Capture the cell that displays the provided text and extract its (x, y) central coordinate. 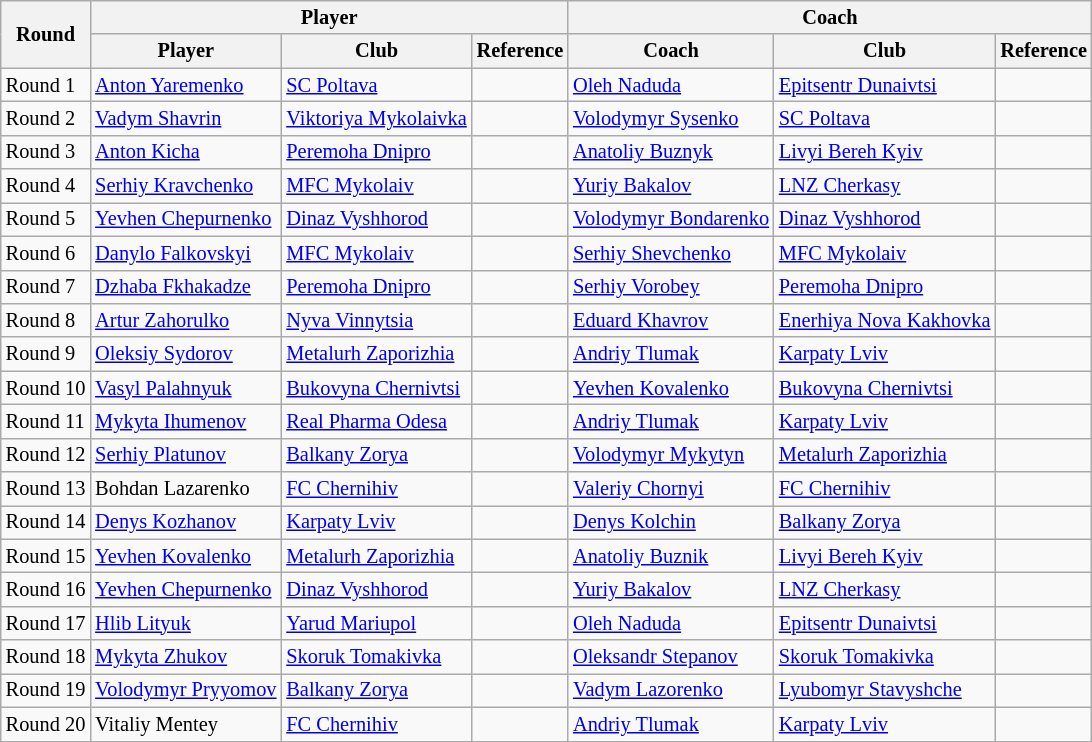
Oleksiy Sydorov (186, 354)
Round 10 (46, 388)
Round 1 (46, 85)
Round 3 (46, 152)
Round 7 (46, 287)
Viktoriya Mykolaivka (376, 118)
Serhiy Kravchenko (186, 186)
Volodymyr Sysenko (671, 118)
Round 5 (46, 219)
Oleksandr Stepanov (671, 657)
Real Pharma Odesa (376, 421)
Vasyl Palahnyuk (186, 388)
Valeriy Chornyi (671, 489)
Round 14 (46, 522)
Anton Kicha (186, 152)
Round 15 (46, 556)
Mykyta Zhukov (186, 657)
Round 12 (46, 455)
Eduard Khavrov (671, 320)
Round 4 (46, 186)
Vitaliy Mentey (186, 724)
Hlib Lityuk (186, 623)
Dzhaba Fkhakadze (186, 287)
Artur Zahorulko (186, 320)
Yarud Mariupol (376, 623)
Volodymyr Bondarenko (671, 219)
Volodymyr Pryyomov (186, 690)
Round 17 (46, 623)
Anatoliy Buznyk (671, 152)
Vadym Shavrin (186, 118)
Round 2 (46, 118)
Round 18 (46, 657)
Denys Kozhanov (186, 522)
Vadym Lazorenko (671, 690)
Serhiy Platunov (186, 455)
Anatoliy Buznik (671, 556)
Round 16 (46, 589)
Round 11 (46, 421)
Round 8 (46, 320)
Round 19 (46, 690)
Round 6 (46, 253)
Serhiy Shevchenko (671, 253)
Bohdan Lazarenko (186, 489)
Round 9 (46, 354)
Round (46, 34)
Anton Yaremenko (186, 85)
Enerhiya Nova Kakhovka (884, 320)
Denys Kolchin (671, 522)
Lyubomyr Stavyshche (884, 690)
Volodymyr Mykytyn (671, 455)
Round 20 (46, 724)
Round 13 (46, 489)
Serhiy Vorobey (671, 287)
Mykyta Ihumenov (186, 421)
Nyva Vinnytsia (376, 320)
Danylo Falkovskyi (186, 253)
